Find where the given text appears and provide that cell's center as (x, y) coordinate. 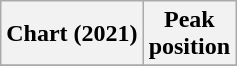
Peakposition (189, 34)
Chart (2021) (72, 34)
